Output the [x, y] coordinate of the center of the cell containing the given text.  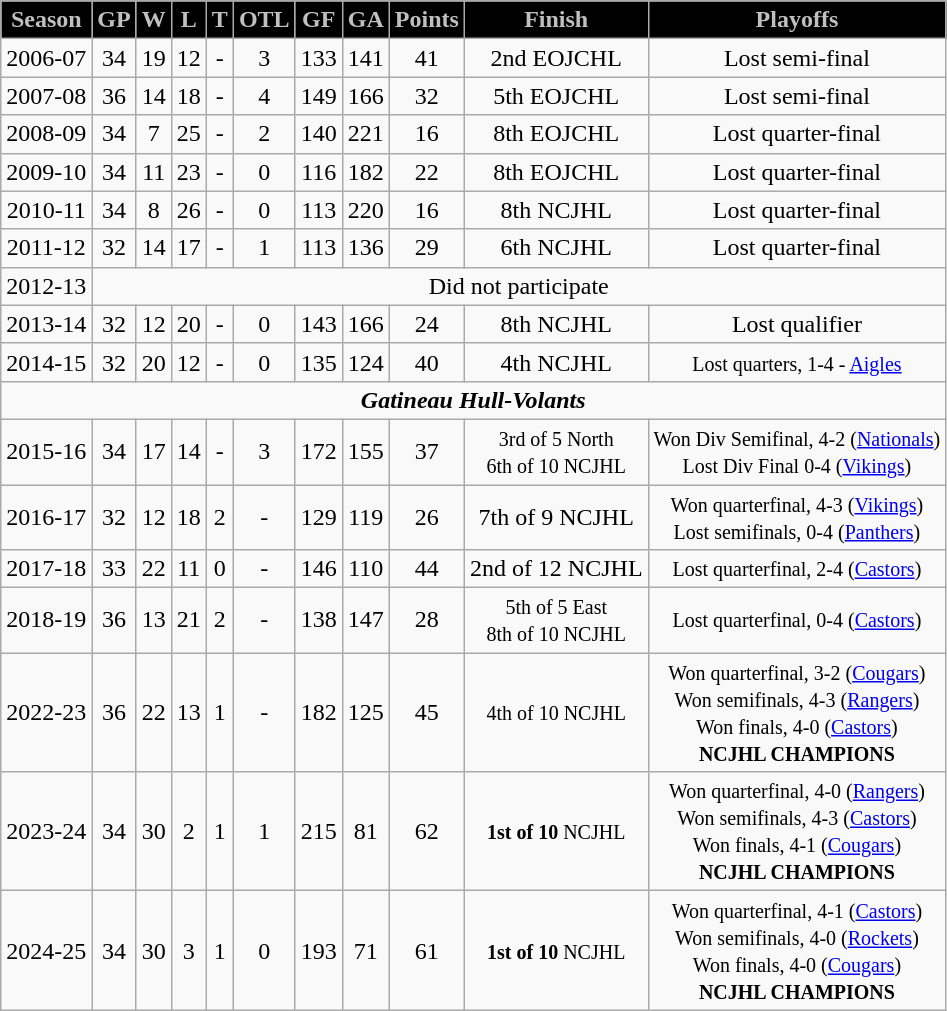
45 [426, 712]
138 [318, 620]
110 [366, 569]
Won Div Semifinal, 4-2 (Nationals)Lost Div Final 0-4 (Vikings) [797, 452]
Did not participate [519, 286]
133 [318, 58]
GF [318, 20]
40 [426, 362]
7 [154, 134]
GA [366, 20]
GP [114, 20]
L [188, 20]
220 [366, 210]
44 [426, 569]
Finish [556, 20]
2017-18 [46, 569]
2012-13 [46, 286]
Lost quarterfinal, 0-4 (Castors) [797, 620]
29 [426, 248]
2013-14 [46, 324]
2018-19 [46, 620]
2006-07 [46, 58]
119 [366, 516]
221 [366, 134]
23 [188, 172]
19 [154, 58]
37 [426, 452]
21 [188, 620]
24 [426, 324]
Won quarterfinal, 4-1 (Castors)Won semifinals, 4-0 (Rockets)Won finals, 4-0 (Cougars)NCJHL CHAMPIONS [797, 950]
193 [318, 950]
81 [366, 832]
124 [366, 362]
149 [318, 96]
147 [366, 620]
OTL [264, 20]
2010-11 [46, 210]
Lost quarterfinal, 2-4 (Castors) [797, 569]
4th NCJHL [556, 362]
136 [366, 248]
Gatineau Hull-Volants [474, 400]
3rd of 5 North6th of 10 NCJHL [556, 452]
143 [318, 324]
2nd of 12 NCJHL [556, 569]
Won quarterfinal, 3-2 (Cougars)Won semifinals, 4-3 (Rangers)Won finals, 4-0 (Castors)NCJHL CHAMPIONS [797, 712]
2nd EOJCHL [556, 58]
140 [318, 134]
33 [114, 569]
62 [426, 832]
5th of 5 East8th of 10 NCJHL [556, 620]
2015-16 [46, 452]
146 [318, 569]
2011-12 [46, 248]
41 [426, 58]
T [220, 20]
125 [366, 712]
129 [318, 516]
Points [426, 20]
4th of 10 NCJHL [556, 712]
6th NCJHL [556, 248]
Won quarterfinal, 4-3 (Vikings)Lost semifinals, 0-4 (Panthers) [797, 516]
Lost qualifier [797, 324]
2009-10 [46, 172]
2022-23 [46, 712]
Playoffs [797, 20]
135 [318, 362]
2024-25 [46, 950]
5th EOJCHL [556, 96]
141 [366, 58]
2014-15 [46, 362]
Season [46, 20]
172 [318, 452]
7th of 9 NCJHL [556, 516]
2008-09 [46, 134]
2007-08 [46, 96]
2023-24 [46, 832]
61 [426, 950]
155 [366, 452]
215 [318, 832]
W [154, 20]
Lost quarters, 1-4 - Aigles [797, 362]
8 [154, 210]
Won quarterfinal, 4-0 (Rangers)Won semifinals, 4-3 (Castors)Won finals, 4-1 (Cougars)NCJHL CHAMPIONS [797, 832]
28 [426, 620]
2016-17 [46, 516]
4 [264, 96]
25 [188, 134]
116 [318, 172]
71 [366, 950]
